Return the [X, Y] coordinate for the center point of the cell that contains the specified text.  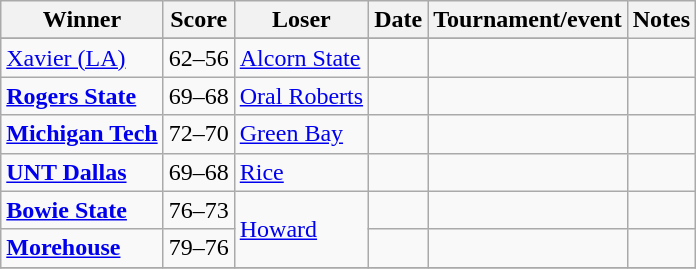
Loser [301, 20]
Notes [661, 20]
Michigan Tech [82, 134]
Rogers State [82, 96]
76–73 [198, 210]
Rice [301, 172]
72–70 [198, 134]
Date [398, 20]
Morehouse [82, 248]
62–56 [198, 58]
Score [198, 20]
79–76 [198, 248]
UNT Dallas [82, 172]
Alcorn State [301, 58]
Oral Roberts [301, 96]
Green Bay [301, 134]
Bowie State [82, 210]
Xavier (LA) [82, 58]
Winner [82, 20]
Howard [301, 229]
Tournament/event [528, 20]
